Determine the (x, y) coordinate at the center of the cell enclosing the given text.  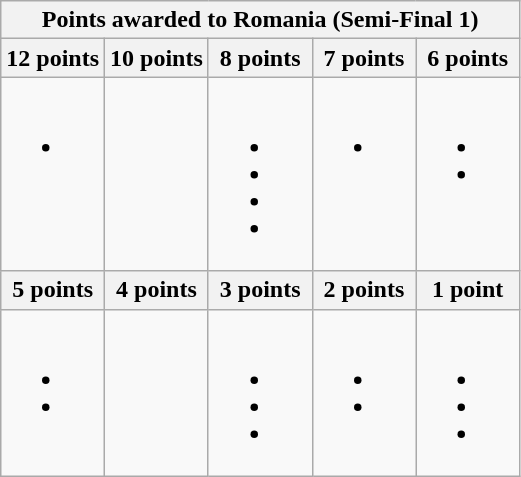
7 points (364, 58)
10 points (157, 58)
1 point (468, 290)
Points awarded to Romania (Semi-Final 1) (260, 20)
5 points (53, 290)
2 points (364, 290)
12 points (53, 58)
6 points (468, 58)
3 points (260, 290)
8 points (260, 58)
4 points (157, 290)
